Locate the cell with the specified text and output its [X, Y] center coordinate. 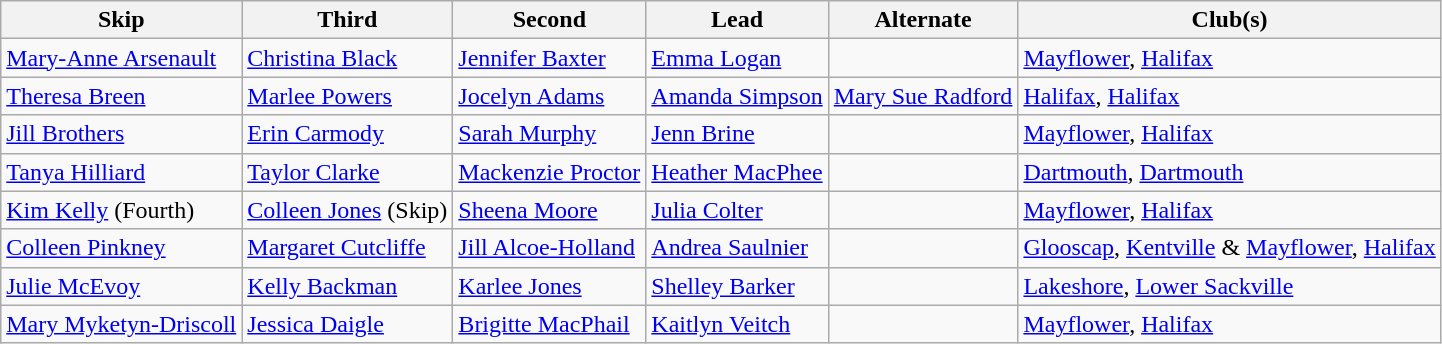
Margaret Cutcliffe [348, 248]
Jessica Daigle [348, 324]
Skip [122, 20]
Emma Logan [737, 58]
Mary-Anne Arsenault [122, 58]
Halifax, Halifax [1230, 96]
Christina Black [348, 58]
Mary Sue Radford [923, 96]
Sheena Moore [550, 210]
Amanda Simpson [737, 96]
Jill Alcoe-Holland [550, 248]
Theresa Breen [122, 96]
Kaitlyn Veitch [737, 324]
Colleen Jones (Skip) [348, 210]
Dartmouth, Dartmouth [1230, 172]
Karlee Jones [550, 286]
Heather MacPhee [737, 172]
Third [348, 20]
Erin Carmody [348, 134]
Jill Brothers [122, 134]
Jenn Brine [737, 134]
Marlee Powers [348, 96]
Kelly Backman [348, 286]
Julie McEvoy [122, 286]
Alternate [923, 20]
Taylor Clarke [348, 172]
Shelley Barker [737, 286]
Jennifer Baxter [550, 58]
Mary Myketyn-Driscoll [122, 324]
Tanya Hilliard [122, 172]
Second [550, 20]
Kim Kelly (Fourth) [122, 210]
Andrea Saulnier [737, 248]
Sarah Murphy [550, 134]
Brigitte MacPhail [550, 324]
Julia Colter [737, 210]
Glooscap, Kentville & Mayflower, Halifax [1230, 248]
Colleen Pinkney [122, 248]
Club(s) [1230, 20]
Lakeshore, Lower Sackville [1230, 286]
Mackenzie Proctor [550, 172]
Jocelyn Adams [550, 96]
Lead [737, 20]
